Extract the [X, Y] coordinate from the center of the cell holding the provided text.  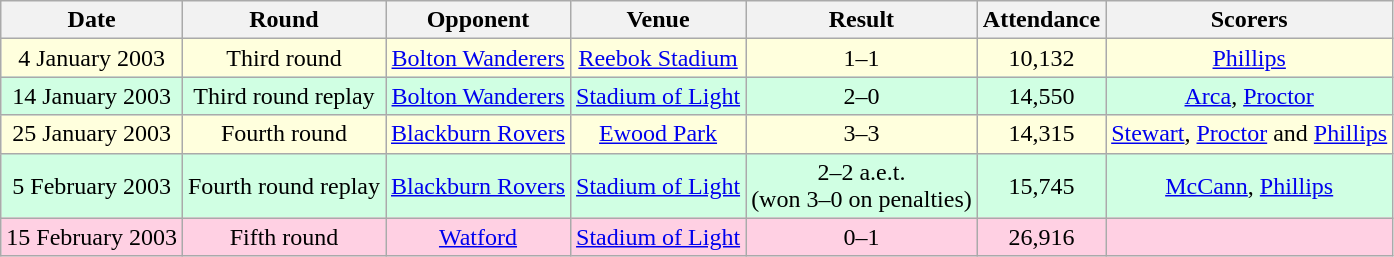
14 January 2003 [92, 96]
Fourth round replay [284, 186]
Arca, Proctor [1250, 96]
Round [284, 20]
26,916 [1041, 237]
14,550 [1041, 96]
3–3 [862, 134]
2–2 a.e.t.(won 3–0 on penalties) [862, 186]
14,315 [1041, 134]
Fourth round [284, 134]
Phillips [1250, 58]
Ewood Park [658, 134]
Venue [658, 20]
15 February 2003 [92, 237]
Result [862, 20]
Fifth round [284, 237]
0–1 [862, 237]
5 February 2003 [92, 186]
10,132 [1041, 58]
Third round [284, 58]
Attendance [1041, 20]
Reebok Stadium [658, 58]
2–0 [862, 96]
25 January 2003 [92, 134]
Third round replay [284, 96]
Stewart, Proctor and Phillips [1250, 134]
McCann, Phillips [1250, 186]
4 January 2003 [92, 58]
Opponent [478, 20]
Date [92, 20]
15,745 [1041, 186]
Watford [478, 237]
Scorers [1250, 20]
1–1 [862, 58]
